Output the (x, y) coordinate of the center of the cell containing the given text.  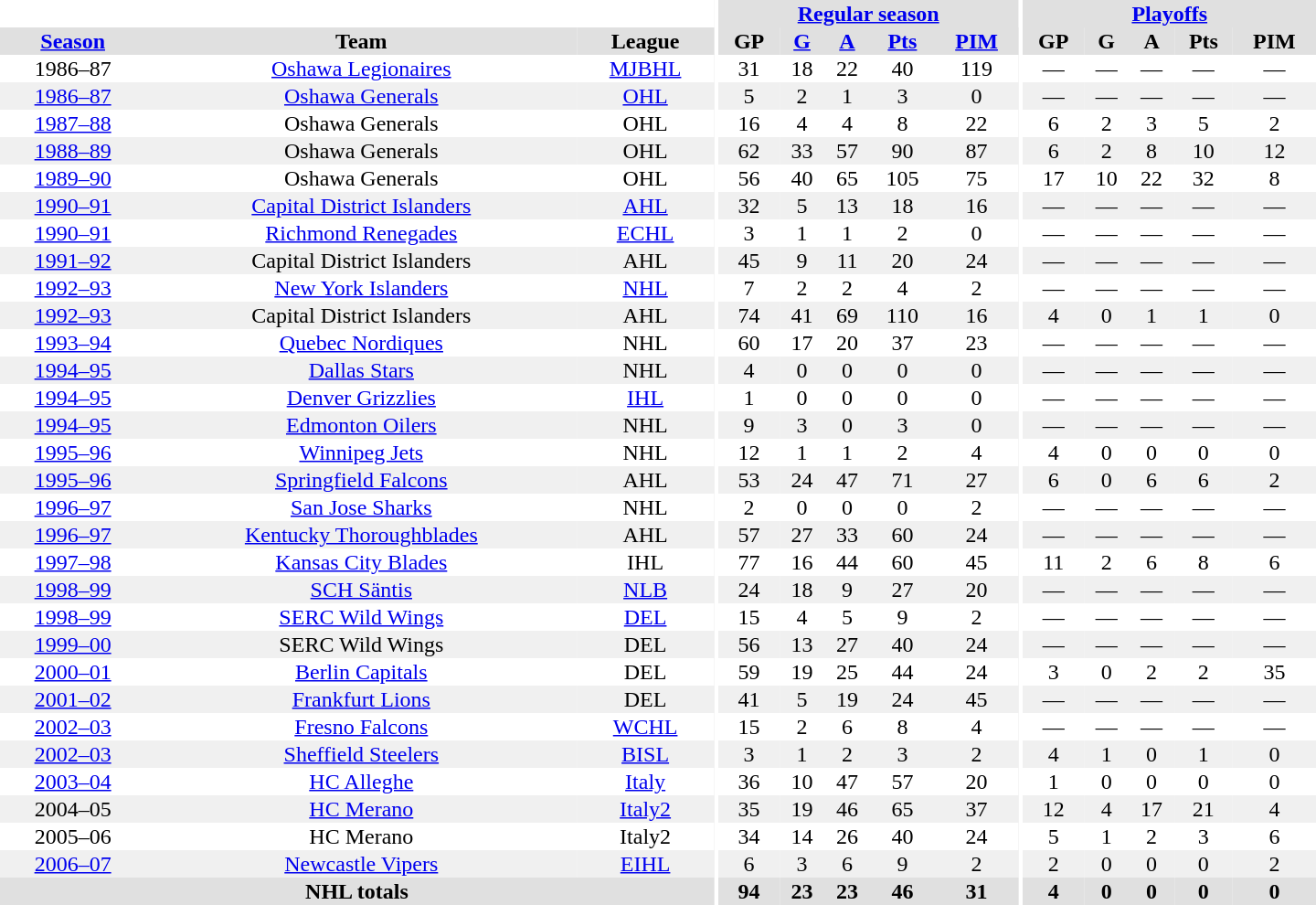
Springfield Falcons (361, 480)
New York Islanders (361, 288)
71 (903, 480)
Sheffield Steelers (361, 754)
WCHL (645, 727)
Dallas Stars (361, 370)
League (645, 41)
NHL totals (356, 891)
SCH Säntis (361, 590)
Newcastle Vipers (361, 864)
Kentucky Thoroughblades (361, 535)
Regular season (868, 14)
Kansas City Blades (361, 562)
2000–01 (73, 672)
77 (748, 562)
90 (903, 151)
119 (976, 69)
San Jose Sharks (361, 507)
62 (748, 151)
36 (748, 782)
2005–06 (73, 836)
ECHL (645, 233)
1999–00 (73, 644)
34 (748, 836)
BISL (645, 754)
1993–94 (73, 343)
1988–89 (73, 151)
7 (748, 288)
59 (748, 672)
26 (846, 836)
Oshawa Legionaires (361, 69)
Winnipeg Jets (361, 452)
14 (802, 836)
Season (73, 41)
NLB (645, 590)
69 (846, 315)
2006–07 (73, 864)
2004–05 (73, 809)
2001–02 (73, 699)
Edmonton Oilers (361, 425)
94 (748, 891)
1989–90 (73, 178)
MJBHL (645, 69)
105 (903, 178)
Berlin Capitals (361, 672)
25 (846, 672)
Playoffs (1170, 14)
Team (361, 41)
Denver Grizzlies (361, 398)
75 (976, 178)
1997–98 (73, 562)
53 (748, 480)
74 (748, 315)
Quebec Nordiques (361, 343)
Italy (645, 782)
2003–04 (73, 782)
21 (1204, 809)
Richmond Renegades (361, 233)
87 (976, 151)
1987–88 (73, 123)
Fresno Falcons (361, 727)
110 (903, 315)
Frankfurt Lions (361, 699)
1991–92 (73, 261)
EIHL (645, 864)
HC Alleghe (361, 782)
